Pinpoint the cell where the given text exists, returning its (X, Y) midpoint coordinate. 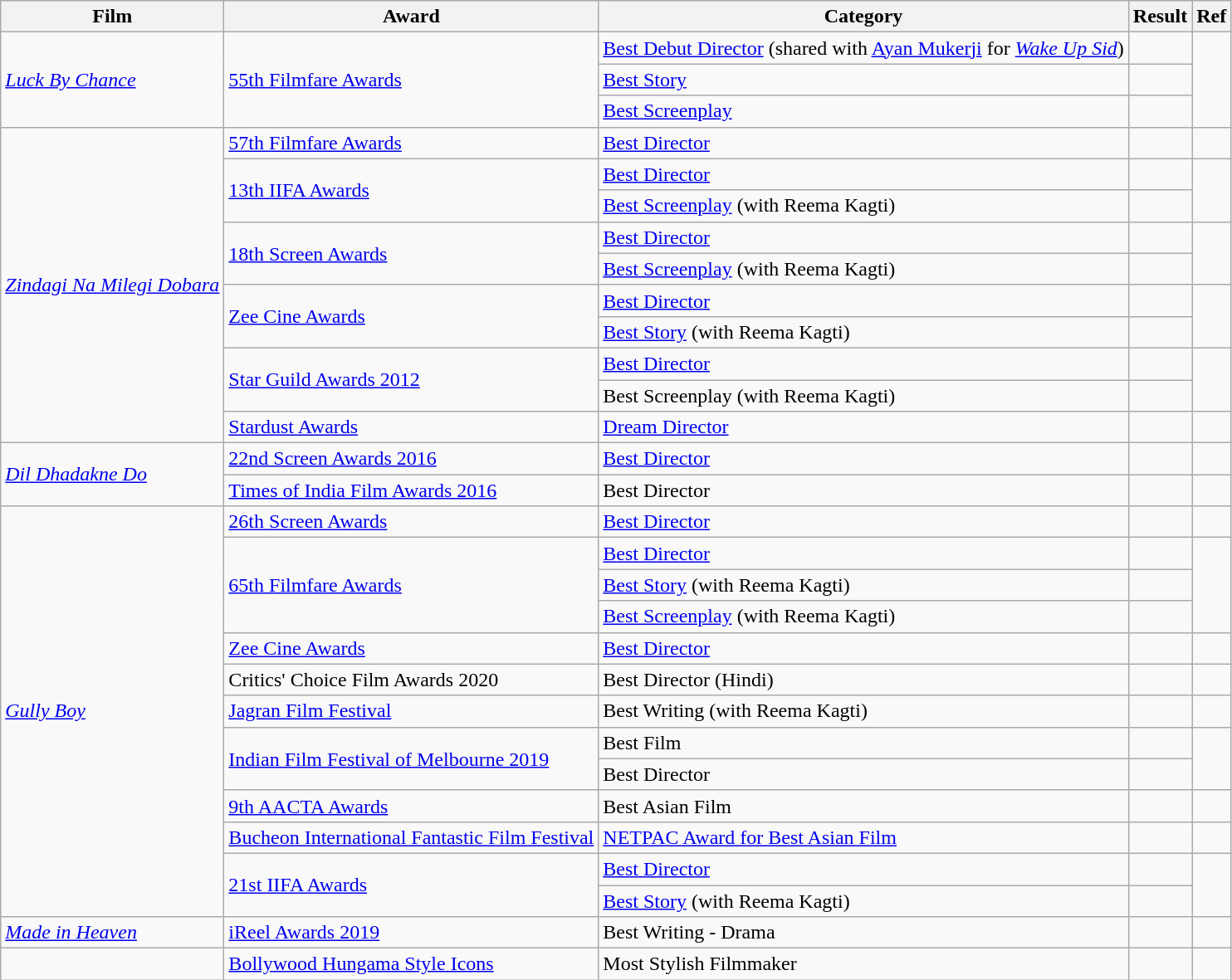
Zindagi Na Milegi Dobara (113, 285)
Indian Film Festival of Melbourne 2019 (412, 758)
Award (412, 17)
Luck By Chance (113, 80)
65th Filmfare Awards (412, 585)
Dil Dhadakne Do (113, 475)
18th Screen Awards (412, 253)
Ref (1212, 17)
Gully Boy (113, 712)
Times of India Film Awards 2016 (412, 490)
Stardust Awards (412, 427)
Result (1160, 17)
NETPAC Award for Best Asian Film (863, 837)
Film (113, 17)
Best Writing (with Reema Kagti) (863, 711)
Best Writing - Drama (863, 933)
Best Screenplay (863, 111)
26th Screen Awards (412, 522)
57th Filmfare Awards (412, 143)
9th AACTA Awards (412, 806)
Star Guild Awards 2012 (412, 379)
55th Filmfare Awards (412, 80)
22nd Screen Awards 2016 (412, 459)
Jagran Film Festival (412, 711)
Bucheon International Fantastic Film Festival (412, 837)
Most Stylish Filmmaker (863, 964)
Dream Director (863, 427)
21st IIFA Awards (412, 885)
Category (863, 17)
13th IIFA Awards (412, 190)
iReel Awards 2019 (412, 933)
Bollywood Hungama Style Icons (412, 964)
Critics' Choice Film Awards 2020 (412, 680)
Best Film (863, 743)
Best Asian Film (863, 806)
Best Debut Director (shared with Ayan Mukerji for Wake Up Sid) (863, 48)
Best Story (863, 80)
Made in Heaven (113, 933)
Best Director (Hindi) (863, 680)
